Find where the given text appears and provide that cell's center as [x, y] coordinate. 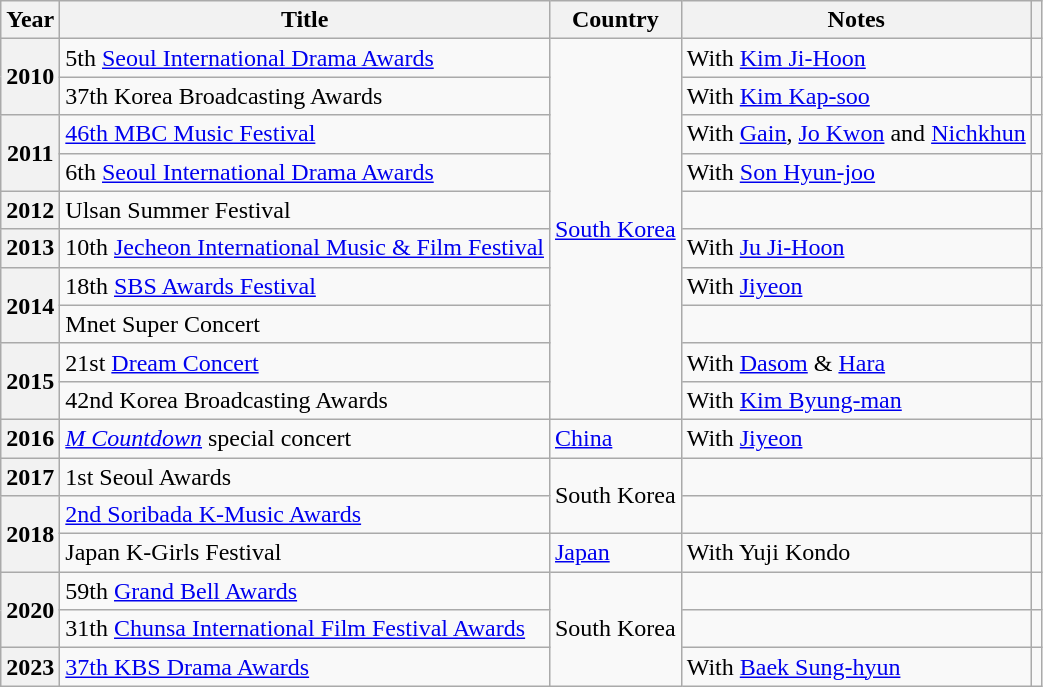
Notes [856, 20]
Ulsan Summer Festival [305, 210]
China [615, 438]
Year [30, 20]
2014 [30, 305]
M Countdown special concert [305, 438]
2023 [30, 667]
Japan [615, 553]
2011 [30, 153]
2015 [30, 381]
With Kim Byung-man [856, 400]
With Ju Ji-Hoon [856, 248]
2010 [30, 77]
1st Seoul Awards [305, 477]
2018 [30, 534]
5th Seoul International Drama Awards [305, 58]
46th MBC Music Festival [305, 134]
2013 [30, 248]
With Kim Kap-soo [856, 96]
Country [615, 20]
42nd Korea Broadcasting Awards [305, 400]
18th SBS Awards Festival [305, 286]
37th KBS Drama Awards [305, 667]
2nd Soribada K-Music Awards [305, 515]
2020 [30, 610]
With Son Hyun-joo [856, 172]
59th Grand Bell Awards [305, 591]
2016 [30, 438]
With Kim Ji-Hoon [856, 58]
Title [305, 20]
2012 [30, 210]
With Yuji Kondo [856, 553]
10th Jecheon International Music & Film Festival [305, 248]
37th Korea Broadcasting Awards [305, 96]
21st Dream Concert [305, 362]
6th Seoul International Drama Awards [305, 172]
With Gain, Jo Kwon and Nichkhun [856, 134]
With Baek Sung-hyun [856, 667]
With Dasom & Hara [856, 362]
Mnet Super Concert [305, 324]
31th Chunsa International Film Festival Awards [305, 629]
2017 [30, 477]
Japan K-Girls Festival [305, 553]
